Return (x, y) of the center of cell containing provided text 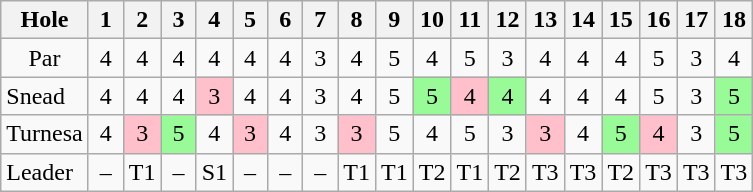
2 (142, 20)
7 (320, 20)
9 (394, 20)
Par (45, 58)
13 (545, 20)
10 (432, 20)
8 (357, 20)
1 (106, 20)
17 (696, 20)
Snead (45, 96)
6 (286, 20)
Leader (45, 172)
14 (583, 20)
Turnesa (45, 134)
12 (508, 20)
18 (734, 20)
15 (621, 20)
S1 (214, 172)
11 (470, 20)
16 (659, 20)
Hole (45, 20)
